Output the (x, y) coordinate of the center of the cell containing the given text.  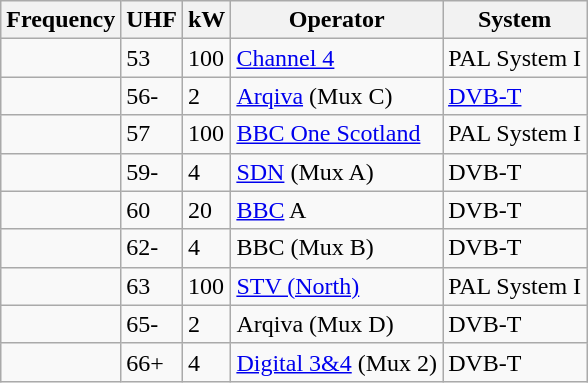
Digital 3&4 (Mux 2) (337, 362)
20 (206, 210)
59- (152, 172)
56- (152, 96)
BBC One Scotland (337, 134)
66+ (152, 362)
System (515, 20)
65- (152, 324)
SDN (Mux A) (337, 172)
Frequency (61, 20)
53 (152, 58)
Arqiva (Mux C) (337, 96)
BBC (Mux B) (337, 248)
63 (152, 286)
Arqiva (Mux D) (337, 324)
UHF (152, 20)
kW (206, 20)
Channel 4 (337, 58)
60 (152, 210)
BBC A (337, 210)
57 (152, 134)
STV (North) (337, 286)
62- (152, 248)
Operator (337, 20)
